Locate the cell with the specified text and output its [x, y] center coordinate. 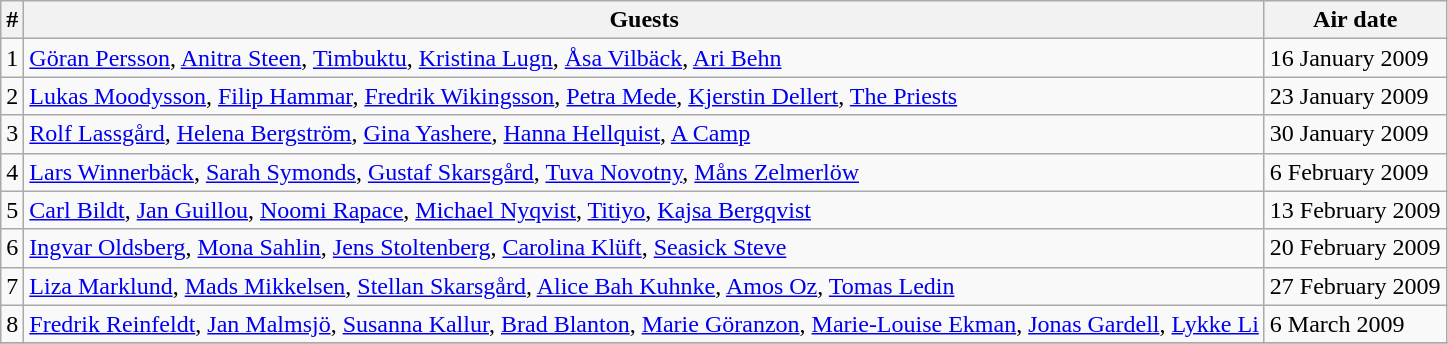
Carl Bildt, Jan Guillou, Noomi Rapace, Michael Nyqvist, Titiyo, Kajsa Bergqvist [644, 210]
Lars Winnerbäck, Sarah Symonds, Gustaf Skarsgård, Tuva Novotny, Måns Zelmerlöw [644, 172]
Air date [1355, 20]
Liza Marklund, Mads Mikkelsen, Stellan Skarsgård, Alice Bah Kuhnke, Amos Oz, Tomas Ledin [644, 286]
Lukas Moodysson, Filip Hammar, Fredrik Wikingsson, Petra Mede, Kjerstin Dellert, The Priests [644, 96]
5 [12, 210]
3 [12, 134]
6 February 2009 [1355, 172]
1 [12, 58]
30 January 2009 [1355, 134]
Göran Persson, Anitra Steen, Timbuktu, Kristina Lugn, Åsa Vilbäck, Ari Behn [644, 58]
Fredrik Reinfeldt, Jan Malmsjö, Susanna Kallur, Brad Blanton, Marie Göranzon, Marie-Louise Ekman, Jonas Gardell, Lykke Li [644, 324]
8 [12, 324]
Ingvar Oldsberg, Mona Sahlin, Jens Stoltenberg, Carolina Klüft, Seasick Steve [644, 248]
7 [12, 286]
6 March 2009 [1355, 324]
20 February 2009 [1355, 248]
23 January 2009 [1355, 96]
16 January 2009 [1355, 58]
2 [12, 96]
# [12, 20]
4 [12, 172]
27 February 2009 [1355, 286]
Rolf Lassgård, Helena Bergström, Gina Yashere, Hanna Hellquist, A Camp [644, 134]
13 February 2009 [1355, 210]
Guests [644, 20]
6 [12, 248]
